From the cell containing the given text, extract its center point as (X, Y) coordinate. 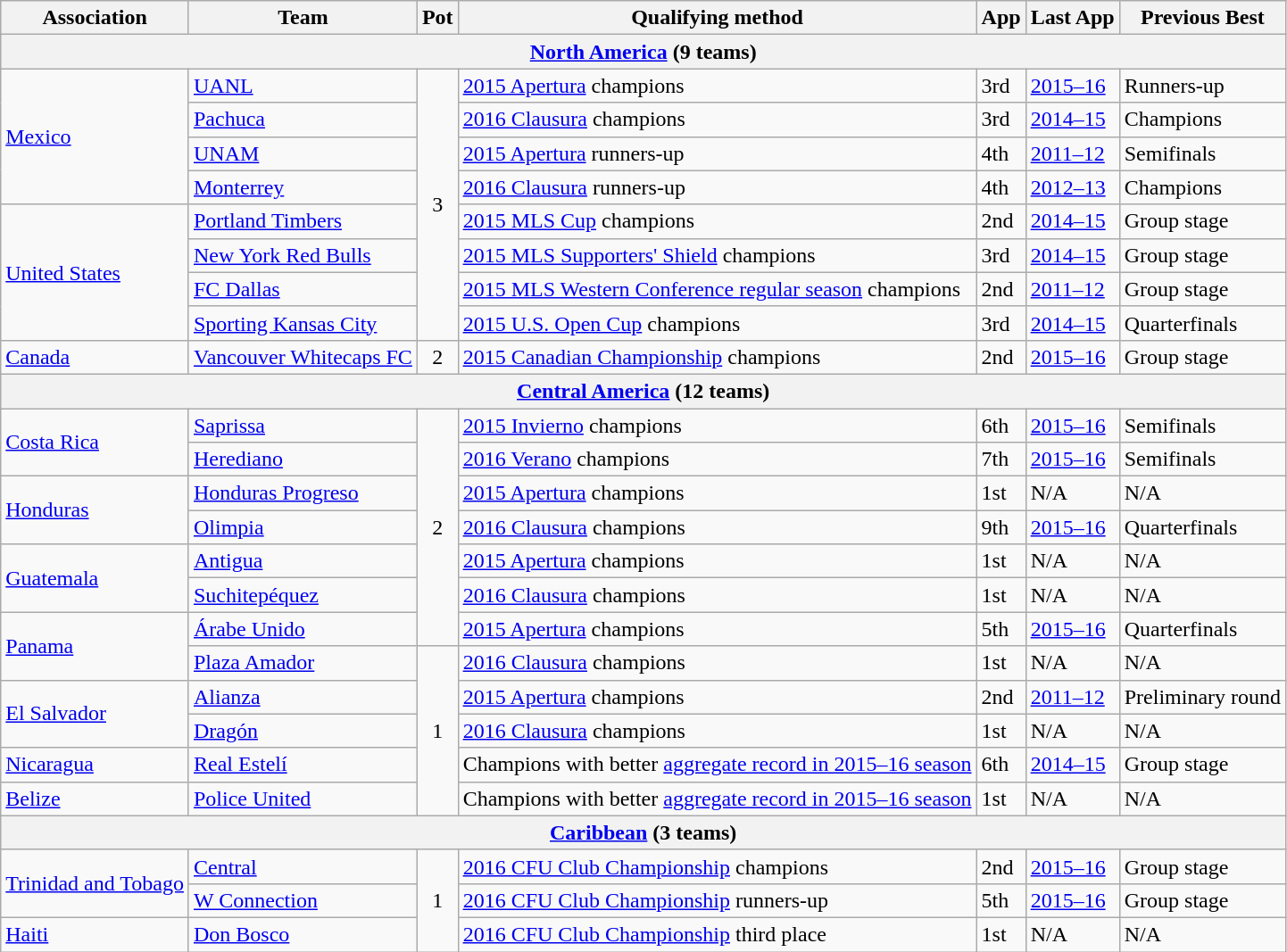
Trinidad and Tobago (95, 883)
2015 U.S. Open Cup champions (718, 323)
Central (303, 866)
Mexico (95, 137)
Runners-up (1202, 86)
Nicaragua (95, 765)
Árabe Unido (303, 629)
Pachuca (303, 120)
Herediano (303, 459)
Alianza (303, 697)
Saprissa (303, 426)
Portland Timbers (303, 221)
New York Red Bulls (303, 255)
Association (95, 18)
United States (95, 272)
Honduras (95, 510)
Olimpia (303, 527)
2015 Canadian Championship champions (718, 357)
Qualifying method (718, 18)
2015 Invierno champions (718, 426)
Honduras Progreso (303, 493)
Haiti (95, 934)
El Salvador (95, 714)
Vancouver Whitecaps FC (303, 357)
Costa Rica (95, 443)
Preliminary round (1202, 697)
Panama (95, 646)
2012–13 (1073, 187)
Central America (12 teams) (643, 391)
UANL (303, 86)
2016 CFU Club Championship champions (718, 866)
Team (303, 18)
Previous Best (1202, 18)
Dragón (303, 731)
App (1001, 18)
Canada (95, 357)
Belize (95, 799)
Police United (303, 799)
UNAM (303, 153)
3 (437, 204)
Caribbean (3 teams) (643, 832)
2015 MLS Cup champions (718, 221)
North America (9 teams) (643, 52)
7th (1001, 459)
Suchitepéquez (303, 595)
Last App (1073, 18)
2015 Apertura runners-up (718, 153)
Sporting Kansas City (303, 323)
2016 Clausura runners-up (718, 187)
Guatemala (95, 578)
9th (1001, 527)
2015 MLS Supporters' Shield champions (718, 255)
2015 MLS Western Conference regular season champions (718, 289)
W Connection (303, 900)
Plaza Amador (303, 663)
2016 CFU Club Championship runners-up (718, 900)
Monterrey (303, 187)
2016 Verano champions (718, 459)
2016 CFU Club Championship third place (718, 934)
Pot (437, 18)
FC Dallas (303, 289)
Real Estelí (303, 765)
Don Bosco (303, 934)
Antigua (303, 561)
